Detect which cell encompasses the target text, then output its [x, y] center coordinate. 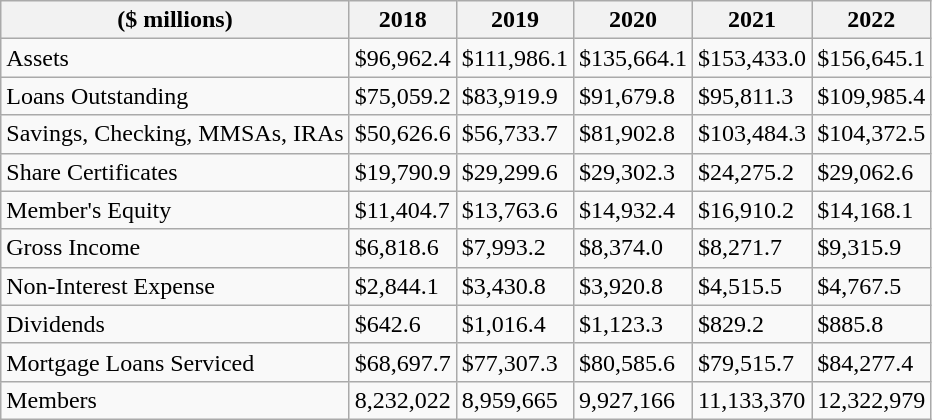
2018 [402, 20]
$109,985.4 [872, 96]
2019 [514, 20]
2020 [634, 20]
$96,962.4 [402, 58]
$7,993.2 [514, 248]
$29,062.6 [872, 172]
Non-Interest Expense [175, 286]
$1,123.3 [634, 324]
$111,986.1 [514, 58]
$50,626.6 [402, 134]
$29,302.3 [634, 172]
$83,919.9 [514, 96]
$1,016.4 [514, 324]
$103,484.3 [752, 134]
8,959,665 [514, 400]
$91,679.8 [634, 96]
$14,932.4 [634, 210]
2022 [872, 20]
Member's Equity [175, 210]
$9,315.9 [872, 248]
$19,790.9 [402, 172]
$81,902.8 [634, 134]
$75,059.2 [402, 96]
Savings, Checking, MMSAs, IRAs [175, 134]
$77,307.3 [514, 362]
$29,299.6 [514, 172]
12,322,979 [872, 400]
$4,515.5 [752, 286]
$13,763.6 [514, 210]
Gross Income [175, 248]
$829.2 [752, 324]
$11,404.7 [402, 210]
Loans Outstanding [175, 96]
$8,374.0 [634, 248]
$14,168.1 [872, 210]
$156,645.1 [872, 58]
8,232,022 [402, 400]
11,133,370 [752, 400]
2021 [752, 20]
Dividends [175, 324]
($ millions) [175, 20]
$95,811.3 [752, 96]
$24,275.2 [752, 172]
$56,733.7 [514, 134]
$16,910.2 [752, 210]
Share Certificates [175, 172]
$135,664.1 [634, 58]
$2,844.1 [402, 286]
$153,433.0 [752, 58]
9,927,166 [634, 400]
$80,585.6 [634, 362]
Mortgage Loans Serviced [175, 362]
$642.6 [402, 324]
$79,515.7 [752, 362]
$885.8 [872, 324]
$3,430.8 [514, 286]
$4,767.5 [872, 286]
Assets [175, 58]
$68,697.7 [402, 362]
$8,271.7 [752, 248]
$84,277.4 [872, 362]
Members [175, 400]
$104,372.5 [872, 134]
$3,920.8 [634, 286]
$6,818.6 [402, 248]
